For the text-containing cell, return its midpoint in [x, y] coordinate format. 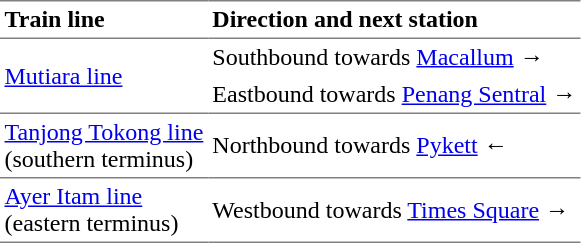
Mutiara line [104, 76]
Westbound towards Times Square → [394, 210]
Eastbound towards Penang Sentral → [394, 95]
Northbound towards Pykett ← [394, 146]
Tanjong Tokong line(southern terminus) [104, 146]
Southbound towards Macallum → [394, 58]
Train line [104, 20]
Ayer Itam line(eastern terminus) [104, 210]
Direction and next station [394, 20]
